Return the [X, Y] coordinate for the center point of the cell that contains the specified text.  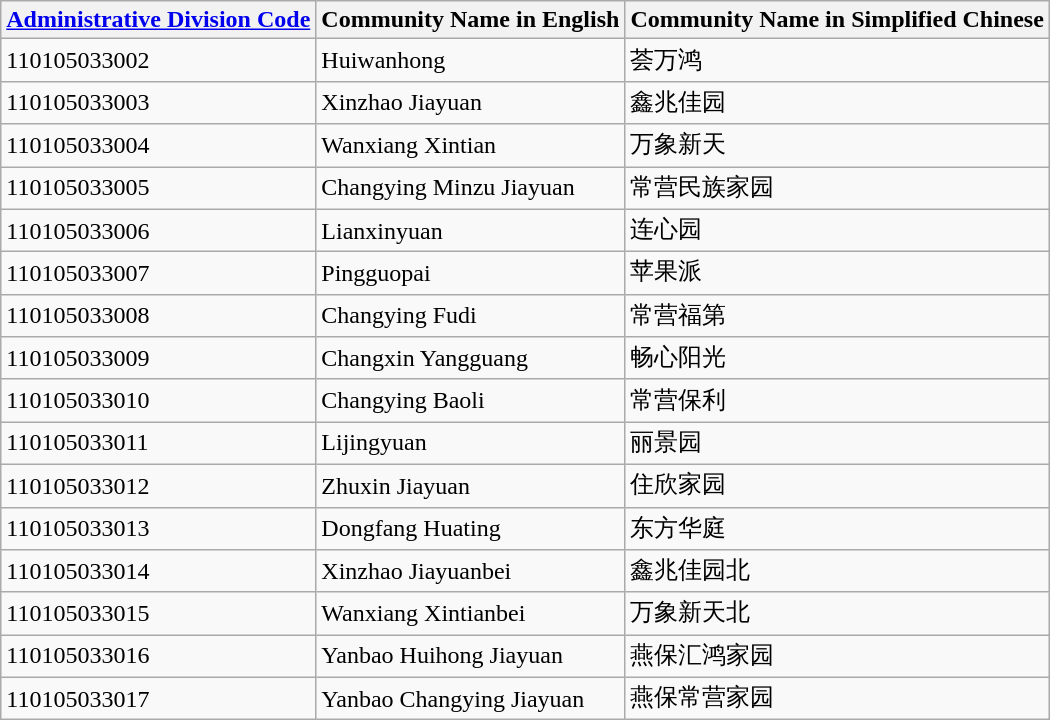
110105033003 [158, 102]
110105033014 [158, 572]
Zhuxin Jiayuan [470, 486]
Wanxiang Xintianbei [470, 614]
常营福第 [837, 316]
苹果派 [837, 274]
荟万鸿 [837, 60]
110105033002 [158, 60]
Xinzhao Jiayuanbei [470, 572]
Changying Fudi [470, 316]
东方华庭 [837, 528]
Huiwanhong [470, 60]
Community Name in English [470, 20]
Community Name in Simplified Chinese [837, 20]
Dongfang Huating [470, 528]
Xinzhao Jiayuan [470, 102]
Yanbao Huihong Jiayuan [470, 656]
Lijingyuan [470, 444]
畅心阳光 [837, 358]
110105033005 [158, 188]
110105033015 [158, 614]
鑫兆佳园北 [837, 572]
丽景园 [837, 444]
常营保利 [837, 400]
Changxin Yangguang [470, 358]
110105033007 [158, 274]
Lianxinyuan [470, 230]
Wanxiang Xintian [470, 146]
110105033012 [158, 486]
燕保汇鸿家园 [837, 656]
110105033008 [158, 316]
鑫兆佳园 [837, 102]
110105033010 [158, 400]
110105033009 [158, 358]
110105033004 [158, 146]
Changying Minzu Jiayuan [470, 188]
万象新天 [837, 146]
住欣家园 [837, 486]
Administrative Division Code [158, 20]
110105033011 [158, 444]
110105033016 [158, 656]
连心园 [837, 230]
万象新天北 [837, 614]
燕保常营家园 [837, 698]
110105033017 [158, 698]
Changying Baoli [470, 400]
110105033006 [158, 230]
Pingguopai [470, 274]
110105033013 [158, 528]
Yanbao Changying Jiayuan [470, 698]
常营民族家园 [837, 188]
